Identify which cell holds the provided text, then report its [X, Y] central coordinate. 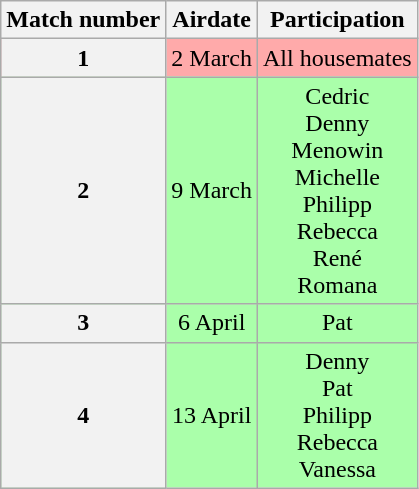
Match number [84, 20]
6 April [212, 323]
4 [84, 415]
Pat [338, 323]
All housemates [338, 58]
Airdate [212, 20]
CedricDennyMenowinMichellePhilippRebeccaRenéRomana [338, 190]
2 March [212, 58]
3 [84, 323]
DennyPatPhilippRebeccaVanessa [338, 415]
2 [84, 190]
9 March [212, 190]
Participation [338, 20]
1 [84, 58]
13 April [212, 415]
